Provide the (x, y) coordinate of the cell's center where the given text is located.  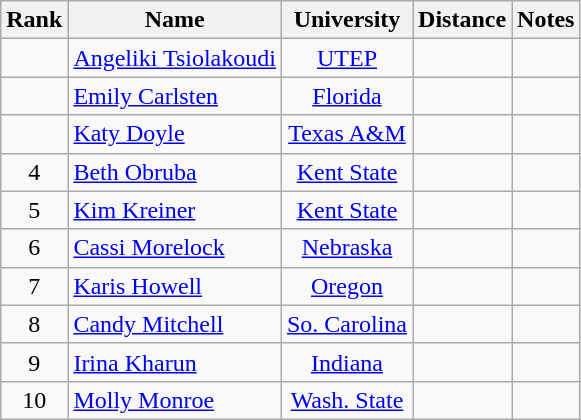
Angeliki Tsiolakoudi (175, 58)
Indiana (346, 362)
4 (34, 172)
6 (34, 248)
5 (34, 210)
10 (34, 400)
Katy Doyle (175, 134)
Florida (346, 96)
8 (34, 324)
University (346, 20)
Notes (546, 20)
Oregon (346, 286)
So. Carolina (346, 324)
Distance (462, 20)
Wash. State (346, 400)
7 (34, 286)
Nebraska (346, 248)
UTEP (346, 58)
Kim Kreiner (175, 210)
Irina Kharun (175, 362)
Molly Monroe (175, 400)
Cassi Morelock (175, 248)
Emily Carlsten (175, 96)
9 (34, 362)
Rank (34, 20)
Karis Howell (175, 286)
Candy Mitchell (175, 324)
Beth Obruba (175, 172)
Name (175, 20)
Texas A&M (346, 134)
